Scan for the cell matching the given text and deliver its (x, y) coordinate at center. 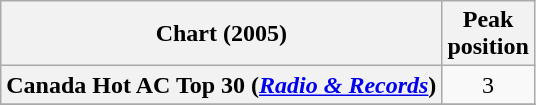
Canada Hot AC Top 30 (Radio & Records) (222, 85)
Chart (2005) (222, 34)
Peakposition (488, 34)
3 (488, 85)
